Capture the cell that displays the provided text and extract its (x, y) central coordinate. 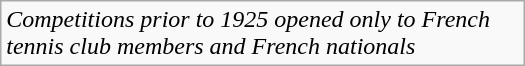
Competitions prior to 1925 opened only to French tennis club members and French nationals (263, 34)
